Scan for the cell matching the given text and deliver its [x, y] coordinate at center. 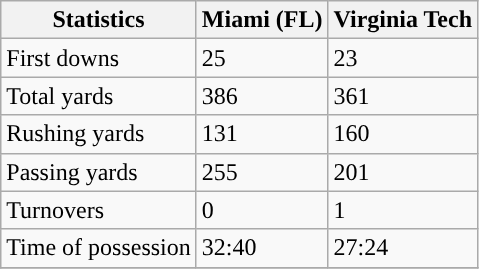
361 [403, 96]
0 [262, 210]
255 [262, 172]
27:24 [403, 248]
Miami (FL) [262, 20]
Statistics [99, 20]
Virginia Tech [403, 20]
201 [403, 172]
First downs [99, 58]
Time of possession [99, 248]
Rushing yards [99, 134]
25 [262, 58]
Turnovers [99, 210]
32:40 [262, 248]
386 [262, 96]
23 [403, 58]
Total yards [99, 96]
Passing yards [99, 172]
160 [403, 134]
1 [403, 210]
131 [262, 134]
